Capture the cell that displays the provided text and extract its (x, y) central coordinate. 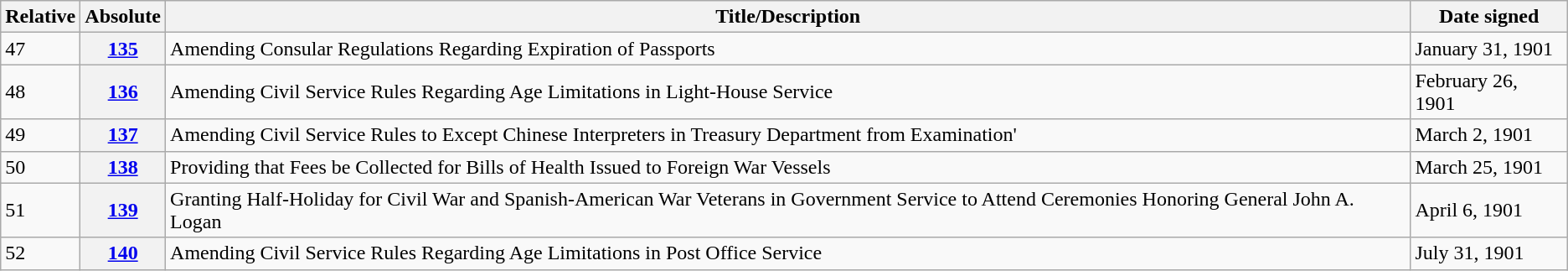
Title/Description (788, 17)
50 (40, 167)
52 (40, 253)
Providing that Fees be Collected for Bills of Health Issued to Foreign War Vessels (788, 167)
51 (40, 210)
Amending Consular Regulations Regarding Expiration of Passports (788, 49)
47 (40, 49)
Absolute (123, 17)
48 (40, 92)
February 26, 1901 (1489, 92)
March 25, 1901 (1489, 167)
Granting Half-Holiday for Civil War and Spanish-American War Veterans in Government Service to Attend Ceremonies Honoring General John A. Logan (788, 210)
April 6, 1901 (1489, 210)
138 (123, 167)
135 (123, 49)
Amending Civil Service Rules to Except Chinese Interpreters in Treasury Department from Examination' (788, 135)
March 2, 1901 (1489, 135)
136 (123, 92)
49 (40, 135)
Relative (40, 17)
July 31, 1901 (1489, 253)
Amending Civil Service Rules Regarding Age Limitations in Post Office Service (788, 253)
139 (123, 210)
Date signed (1489, 17)
140 (123, 253)
137 (123, 135)
Amending Civil Service Rules Regarding Age Limitations in Light-House Service (788, 92)
January 31, 1901 (1489, 49)
